Identify which cell holds the provided text, then report its (X, Y) central coordinate. 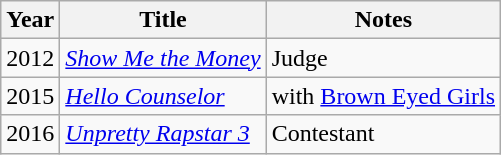
Year (30, 20)
Contestant (383, 134)
with Brown Eyed Girls (383, 96)
Judge (383, 58)
Title (163, 20)
2012 (30, 58)
2016 (30, 134)
Hello Counselor (163, 96)
Show Me the Money (163, 58)
2015 (30, 96)
Notes (383, 20)
Unpretty Rapstar 3 (163, 134)
